Return the [X, Y] coordinate for the center point of the cell that contains the specified text.  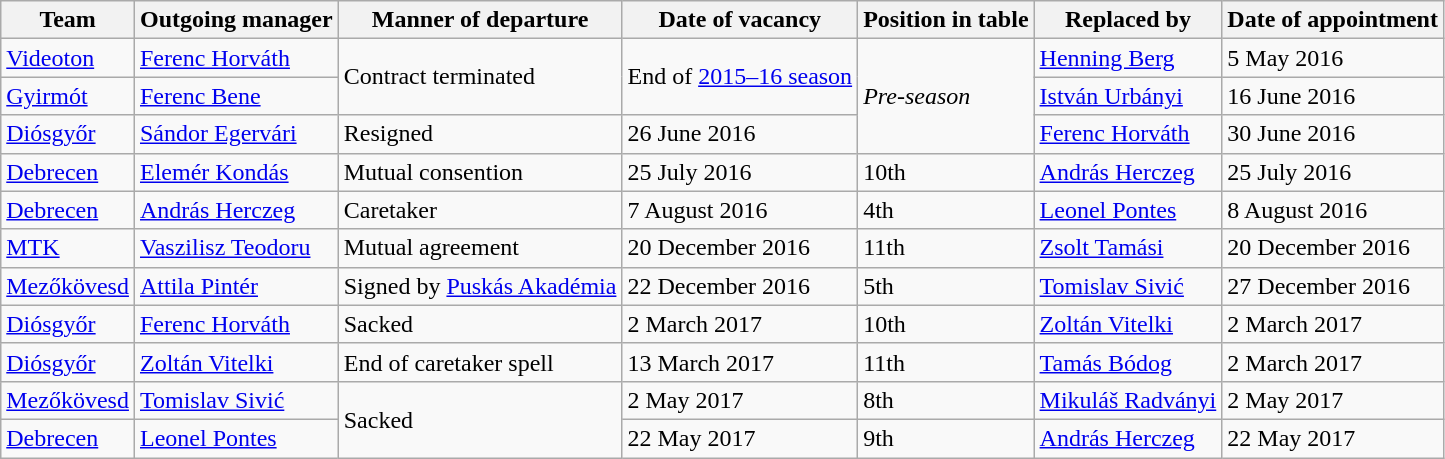
Contract terminated [480, 77]
22 December 2016 [740, 286]
Pre-season [946, 96]
5 May 2016 [1333, 58]
Elemér Kondás [236, 172]
5th [946, 286]
Date of vacancy [740, 20]
27 December 2016 [1333, 286]
Manner of departure [480, 20]
9th [946, 438]
Tamás Bódog [1128, 362]
13 March 2017 [740, 362]
8th [946, 400]
Videoton [68, 58]
Mikuláš Radványi [1128, 400]
Team [68, 20]
Replaced by [1128, 20]
End of 2015–16 season [740, 77]
Signed by Puskás Akadémia [480, 286]
Position in table [946, 20]
26 June 2016 [740, 134]
Outgoing manager [236, 20]
Henning Berg [1128, 58]
Resigned [480, 134]
István Urbányi [1128, 96]
Attila Pintér [236, 286]
End of caretaker spell [480, 362]
16 June 2016 [1333, 96]
8 August 2016 [1333, 210]
Mutual consention [480, 172]
4th [946, 210]
Vaszilisz Teodoru [236, 248]
Mutual agreement [480, 248]
30 June 2016 [1333, 134]
Ferenc Bene [236, 96]
Zsolt Tamási [1128, 248]
Gyirmót [68, 96]
Caretaker [480, 210]
7 August 2016 [740, 210]
Date of appointment [1333, 20]
Sándor Egervári [236, 134]
MTK [68, 248]
